Capture the cell that displays the provided text and extract its [x, y] central coordinate. 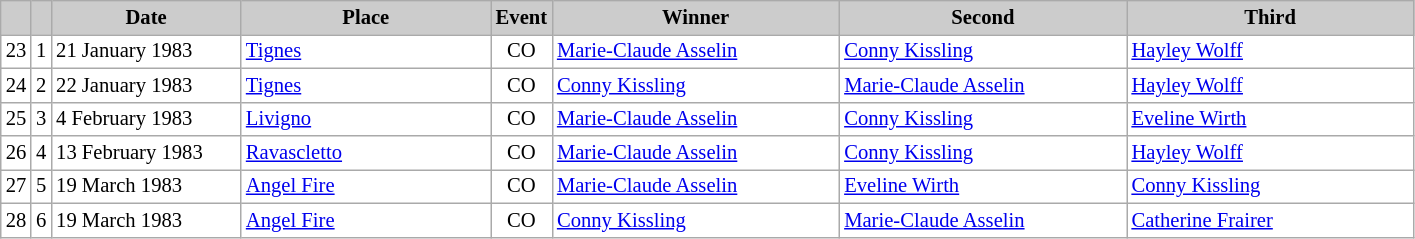
21 January 1983 [146, 51]
24 [16, 85]
3 [41, 119]
Winner [696, 17]
28 [16, 220]
Ravascletto [366, 153]
1 [41, 51]
Third [1270, 17]
2 [41, 85]
4 [41, 153]
26 [16, 153]
13 February 1983 [146, 153]
Place [366, 17]
Catherine Frairer [1270, 220]
23 [16, 51]
25 [16, 119]
Second [982, 17]
Date [146, 17]
Event [522, 17]
5 [41, 186]
6 [41, 220]
27 [16, 186]
4 February 1983 [146, 119]
22 January 1983 [146, 85]
Livigno [366, 119]
